Identify which cell holds the provided text, then report its (X, Y) central coordinate. 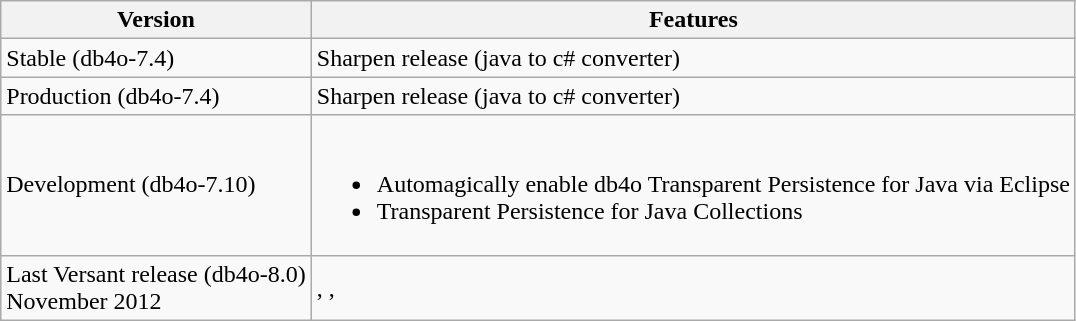
, , (693, 288)
Automagically enable db4o Transparent Persistence for Java via EclipseTransparent Persistence for Java Collections (693, 185)
Version (156, 20)
Development (db4o-7.10) (156, 185)
Production (db4o-7.4) (156, 96)
Stable (db4o-7.4) (156, 58)
Features (693, 20)
Last Versant release (db4o-8.0)November 2012 (156, 288)
